Provide the [X, Y] coordinate of the cell's center where the given text is located.  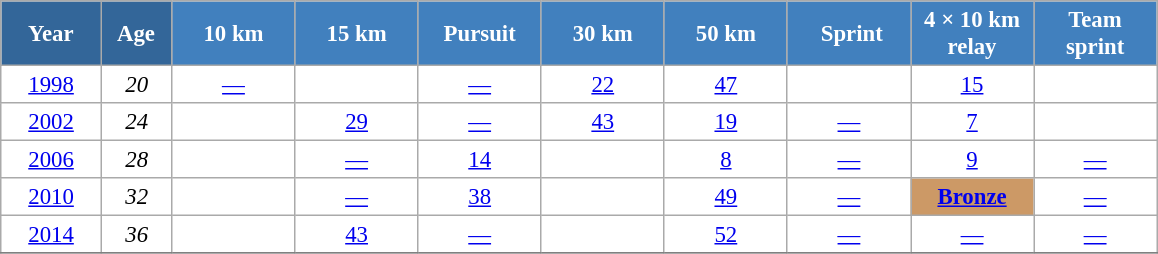
49 [726, 197]
15 km [356, 34]
14 [480, 160]
47 [726, 85]
52 [726, 235]
15 [972, 85]
36 [136, 235]
22 [602, 85]
7 [972, 122]
Pursuit [480, 34]
Age [136, 34]
2014 [52, 235]
1998 [52, 85]
38 [480, 197]
30 km [602, 34]
50 km [726, 34]
29 [356, 122]
32 [136, 197]
Team sprint [1096, 34]
Bronze [972, 197]
2006 [52, 160]
Sprint [848, 34]
19 [726, 122]
2010 [52, 197]
20 [136, 85]
Year [52, 34]
8 [726, 160]
28 [136, 160]
10 km [234, 34]
2002 [52, 122]
4 × 10 km relay [972, 34]
9 [972, 160]
24 [136, 122]
